Locate the cell with the specified text and output its (X, Y) center coordinate. 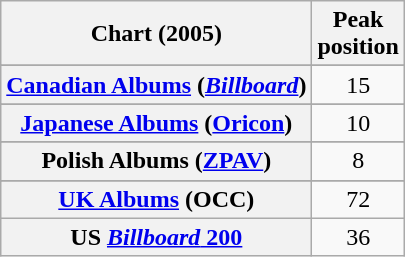
10 (358, 123)
Japanese Albums (Oricon) (156, 123)
US Billboard 200 (156, 237)
8 (358, 161)
Canadian Albums (Billboard) (156, 85)
Polish Albums (ZPAV) (156, 161)
UK Albums (OCC) (156, 199)
Peakposition (358, 34)
72 (358, 199)
15 (358, 85)
36 (358, 237)
Chart (2005) (156, 34)
